Find where the given text appears and provide that cell's center as [X, Y] coordinate. 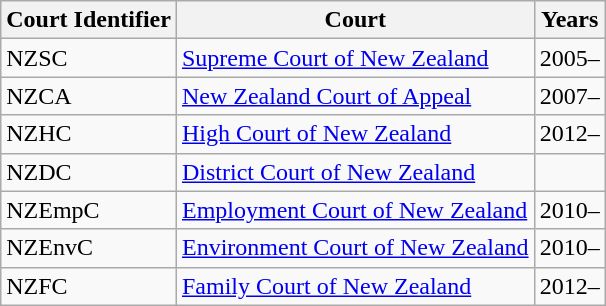
New Zealand Court of Appeal [355, 96]
High Court of New Zealand [355, 134]
Supreme Court of New Zealand [355, 58]
NZHC [89, 134]
District Court of New Zealand [355, 172]
Family Court of New Zealand [355, 286]
Employment Court of New Zealand [355, 210]
Years [570, 20]
Court [355, 20]
Court Identifier [89, 20]
NZCA [89, 96]
NZSC [89, 58]
NZEnvC [89, 248]
NZDC [89, 172]
2007– [570, 96]
Environment Court of New Zealand [355, 248]
NZEmpC [89, 210]
2005– [570, 58]
NZFC [89, 286]
